Return [x, y] of the center of cell containing provided text 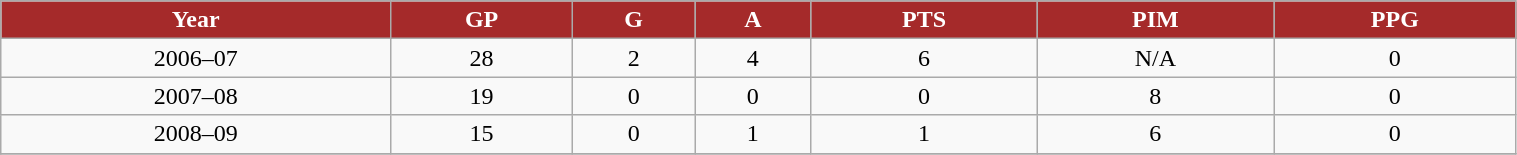
A [753, 20]
28 [482, 58]
2 [634, 58]
PTS [924, 20]
2006–07 [196, 58]
G [634, 20]
2008–09 [196, 134]
N/A [1156, 58]
8 [1156, 96]
4 [753, 58]
Year [196, 20]
PIM [1156, 20]
15 [482, 134]
GP [482, 20]
2007–08 [196, 96]
PPG [1395, 20]
19 [482, 96]
